Output the [X, Y] coordinate of the center of the cell containing the given text.  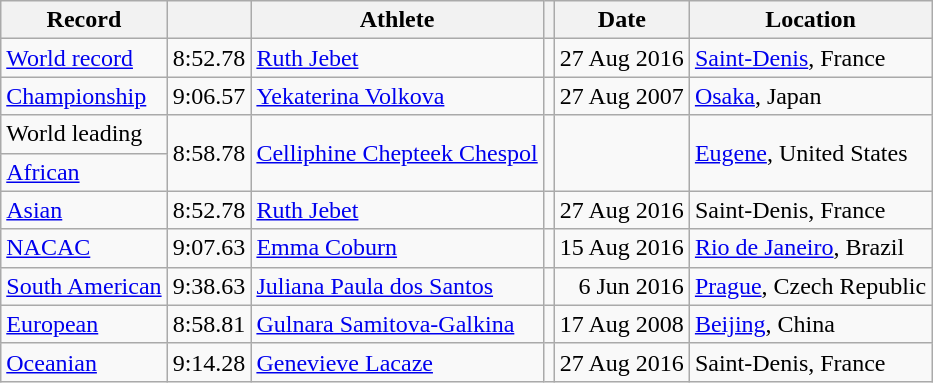
Yekaterina Volkova [397, 96]
9:14.28 [209, 362]
Genevieve Lacaze [397, 362]
Rio de Janeiro, Brazil [810, 248]
9:38.63 [209, 286]
African [84, 172]
Gulnara Samitova-Galkina [397, 324]
World record [84, 58]
Athlete [397, 20]
17 Aug 2008 [622, 324]
Osaka, Japan [810, 96]
27 Aug 2007 [622, 96]
Location [810, 20]
Asian [84, 210]
European [84, 324]
Eugene, United States [810, 153]
8:58.78 [209, 153]
6 Jun 2016 [622, 286]
Juliana Paula dos Santos [397, 286]
9:07.63 [209, 248]
South American [84, 286]
Celliphine Chepteek Chespol [397, 153]
Record [84, 20]
15 Aug 2016 [622, 248]
9:06.57 [209, 96]
Oceanian [84, 362]
Championship [84, 96]
Emma Coburn [397, 248]
8:58.81 [209, 324]
Beijing, China [810, 324]
World leading [84, 134]
NACAC [84, 248]
Prague, Czech Republic [810, 286]
Date [622, 20]
